Capture the cell that displays the provided text and extract its [X, Y] central coordinate. 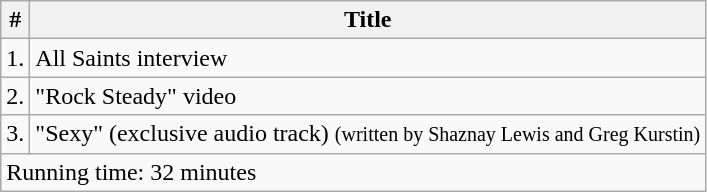
2. [16, 96]
Title [368, 20]
# [16, 20]
"Sexy" (exclusive audio track) (written by Shaznay Lewis and Greg Kurstin) [368, 134]
3. [16, 134]
Running time: 32 minutes [354, 172]
"Rock Steady" video [368, 96]
All Saints interview [368, 58]
1. [16, 58]
